Scan for the cell matching the given text and deliver its [X, Y] coordinate at center. 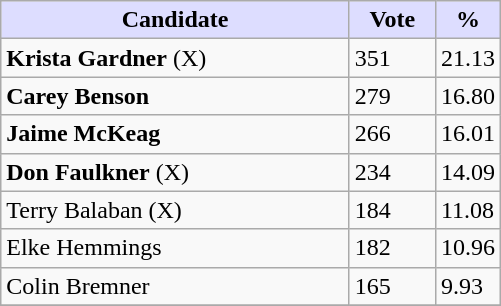
Terry Balaban (X) [176, 210]
16.01 [468, 134]
Vote [392, 20]
Carey Benson [176, 96]
165 [392, 286]
Candidate [176, 20]
351 [392, 58]
234 [392, 172]
9.93 [468, 286]
11.08 [468, 210]
Krista Gardner (X) [176, 58]
Elke Hemmings [176, 248]
182 [392, 248]
10.96 [468, 248]
14.09 [468, 172]
266 [392, 134]
Colin Bremner [176, 286]
Don Faulkner (X) [176, 172]
16.80 [468, 96]
% [468, 20]
21.13 [468, 58]
Jaime McKeag [176, 134]
279 [392, 96]
184 [392, 210]
